Determine the (X, Y) coordinate at the center of the cell enclosing the given text.  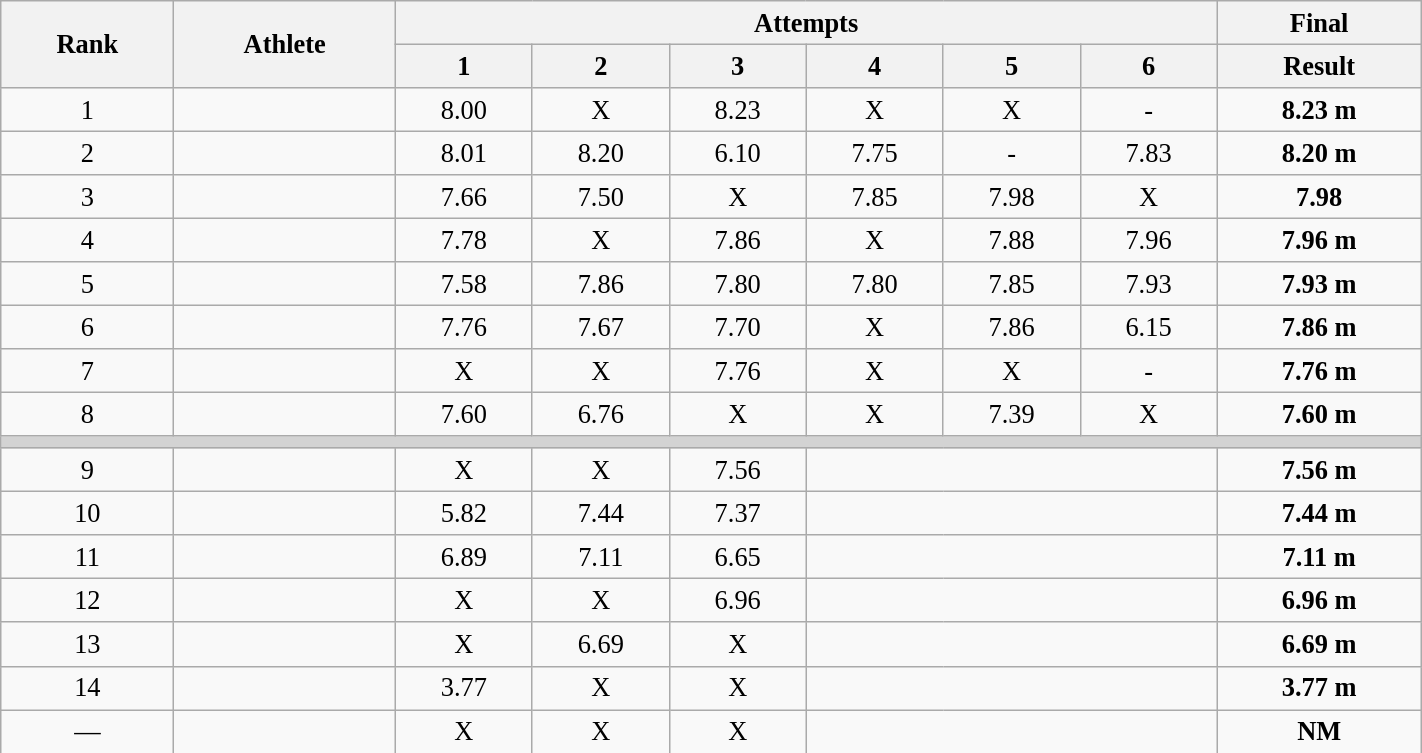
7.93 (1148, 284)
7.70 (738, 327)
8.01 (464, 153)
7.37 (738, 513)
6.69 (600, 644)
7.44 (600, 513)
7.58 (464, 284)
7.56 m (1319, 470)
7.75 (874, 153)
7.60 m (1319, 414)
Athlete (284, 44)
6.96 m (1319, 600)
7.11 (600, 557)
7.96 m (1319, 240)
7.44 m (1319, 513)
5.82 (464, 513)
Final (1319, 22)
6.15 (1148, 327)
9 (88, 470)
7.67 (600, 327)
Rank (88, 44)
6.89 (464, 557)
7.96 (1148, 240)
8.20 m (1319, 153)
11 (88, 557)
7.83 (1148, 153)
6.96 (738, 600)
7.50 (600, 197)
6.65 (738, 557)
6.69 m (1319, 644)
7.86 m (1319, 327)
7.66 (464, 197)
7.78 (464, 240)
7.11 m (1319, 557)
— (88, 731)
6.76 (600, 414)
NM (1319, 731)
6.10 (738, 153)
7 (88, 371)
8 (88, 414)
3.77 m (1319, 688)
12 (88, 600)
7.76 m (1319, 371)
14 (88, 688)
7.93 m (1319, 284)
Result (1319, 66)
8.00 (464, 109)
7.39 (1012, 414)
Attempts (806, 22)
7.88 (1012, 240)
8.20 (600, 153)
7.60 (464, 414)
8.23 m (1319, 109)
3.77 (464, 688)
10 (88, 513)
7.56 (738, 470)
8.23 (738, 109)
13 (88, 644)
